For the text-containing cell, return its midpoint in [X, Y] coordinate format. 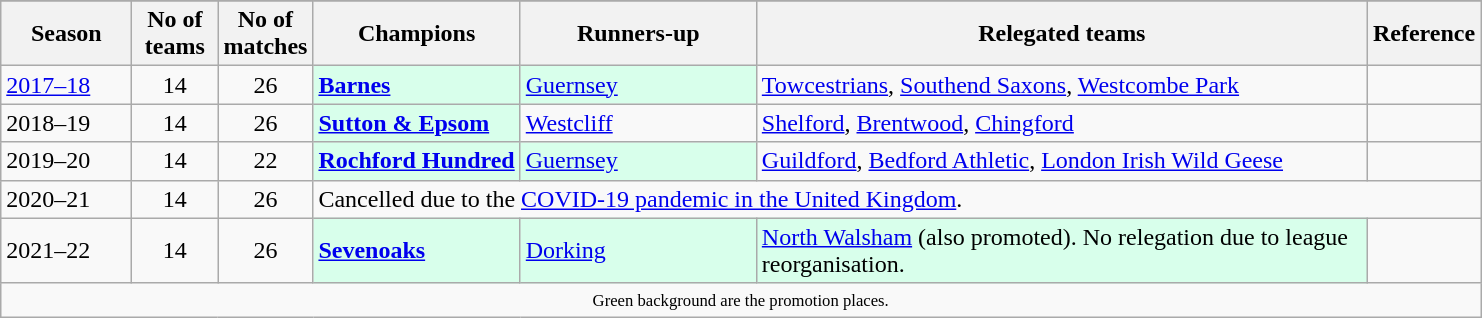
Green background are the promotion places. [741, 300]
No of teams [175, 34]
2020–21 [66, 199]
Season [66, 34]
Barnes [416, 85]
2019–20 [66, 161]
Champions [416, 34]
Reference [1424, 34]
2017–18 [66, 85]
Rochford Hundred [416, 161]
Westcliff [638, 123]
Sevenoaks [416, 250]
Cancelled due to the COVID-19 pandemic in the United Kingdom. [897, 199]
2018–19 [66, 123]
22 [266, 161]
Sutton & Epsom [416, 123]
Runners-up [638, 34]
North Walsham (also promoted). No relegation due to league reorganisation. [1062, 250]
Towcestrians, Southend Saxons, Westcombe Park [1062, 85]
Guildford, Bedford Athletic, London Irish Wild Geese [1062, 161]
Relegated teams [1062, 34]
Shelford, Brentwood, Chingford [1062, 123]
No of matches [266, 34]
Dorking [638, 250]
2021–22 [66, 250]
